Output the (x, y) coordinate of the center of the cell containing the given text.  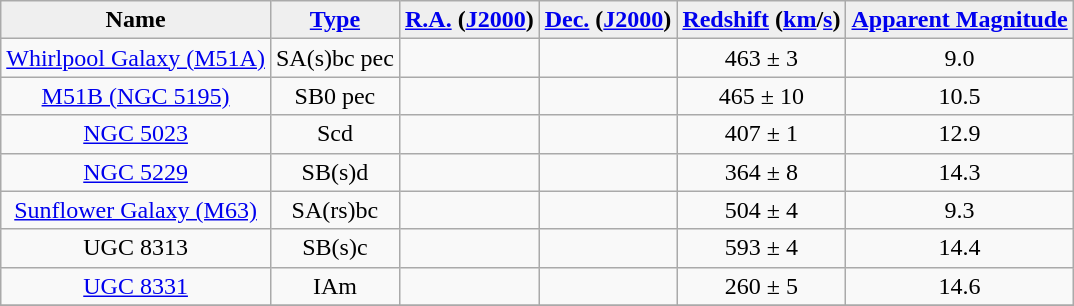
Dec. (J2000) (608, 20)
9.3 (960, 210)
593 ± 4 (762, 248)
SA(s)bc pec (334, 58)
SB(s)c (334, 248)
Name (136, 20)
R.A. (J2000) (469, 20)
NGC 5023 (136, 134)
UGC 8313 (136, 248)
SB(s)d (334, 172)
SB0 pec (334, 96)
10.5 (960, 96)
260 ± 5 (762, 286)
Apparent Magnitude (960, 20)
M51B (NGC 5195) (136, 96)
Sunflower Galaxy (M63) (136, 210)
Type (334, 20)
UGC 8331 (136, 286)
14.6 (960, 286)
SA(rs)bc (334, 210)
14.4 (960, 248)
504 ± 4 (762, 210)
465 ± 10 (762, 96)
14.3 (960, 172)
407 ± 1 (762, 134)
IAm (334, 286)
364 ± 8 (762, 172)
12.9 (960, 134)
Redshift (km/s) (762, 20)
Scd (334, 134)
Whirlpool Galaxy (M51A) (136, 58)
9.0 (960, 58)
NGC 5229 (136, 172)
463 ± 3 (762, 58)
